Provide the [x, y] coordinate of the cell's center where the given text is located.  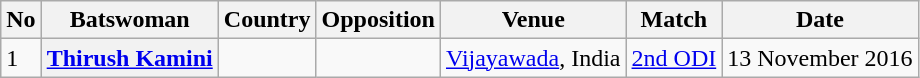
13 November 2016 [820, 58]
Date [820, 20]
Venue [533, 20]
Batswoman [130, 20]
No [21, 20]
Vijayawada, India [533, 58]
Opposition [378, 20]
1 [21, 58]
Country [267, 20]
Match [674, 20]
2nd ODI [674, 58]
Thirush Kamini [130, 58]
